Search for the cell housing the specified text and yield its [X, Y] center coordinate. 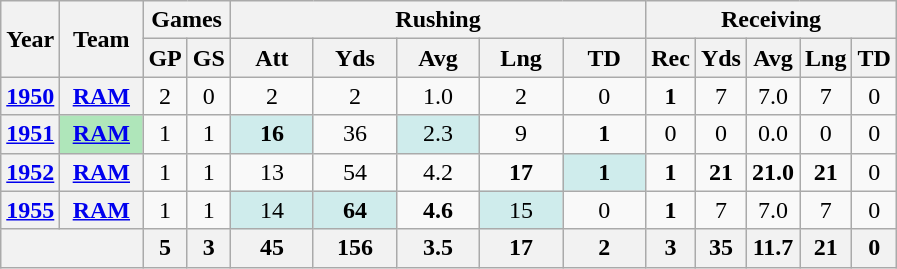
9 [522, 134]
Rec [671, 58]
1955 [30, 210]
1951 [30, 134]
5 [165, 248]
1950 [30, 96]
GS [208, 58]
13 [272, 172]
Games [186, 20]
1952 [30, 172]
45 [272, 248]
11.7 [772, 248]
54 [354, 172]
4.2 [438, 172]
156 [354, 248]
Rushing [438, 20]
64 [354, 210]
Att [272, 58]
0.0 [772, 134]
GP [165, 58]
2.3 [438, 134]
Receiving [772, 20]
14 [272, 210]
Year [30, 39]
4.6 [438, 210]
3.5 [438, 248]
21.0 [772, 172]
35 [720, 248]
Team [102, 39]
36 [354, 134]
15 [522, 210]
16 [272, 134]
1.0 [438, 96]
